Extract the [X, Y] coordinate from the center of the cell holding the provided text.  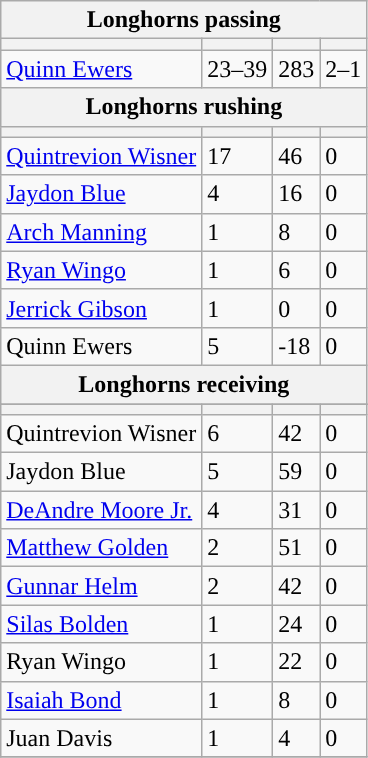
-18 [296, 346]
283 [296, 69]
Gunnar Helm [102, 586]
DeAndre Moore Jr. [102, 510]
Isaiah Bond [102, 700]
59 [296, 472]
Longhorns receiving [184, 384]
Matthew Golden [102, 548]
22 [296, 662]
Jerrick Gibson [102, 308]
2–1 [344, 69]
Longhorns passing [184, 20]
Arch Manning [102, 232]
Silas Bolden [102, 624]
51 [296, 548]
23–39 [238, 69]
17 [238, 156]
46 [296, 156]
Juan Davis [102, 738]
16 [296, 194]
24 [296, 624]
31 [296, 510]
Longhorns rushing [184, 107]
